For the text-containing cell, return its midpoint in [x, y] coordinate format. 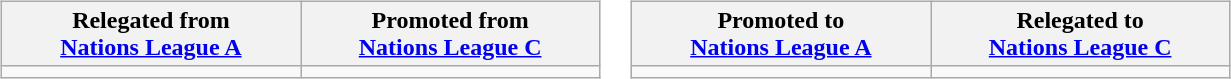
Promoted fromNations League C [450, 34]
Relegated toNations League C [1080, 34]
Relegated fromNations League A [150, 34]
Promoted toNations League A [780, 34]
